Output the (x, y) coordinate of the center of the cell containing the given text.  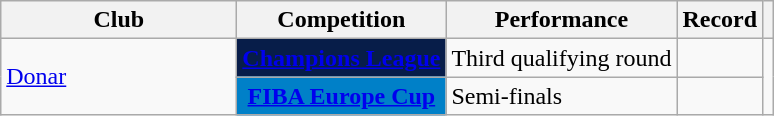
Third qualifying round (562, 58)
Semi-finals (562, 96)
Club (119, 20)
Donar (119, 77)
FIBA Europe Cup (342, 96)
Record (720, 20)
Champions League (342, 58)
Performance (562, 20)
Competition (342, 20)
